Identify which cell holds the provided text, then report its [X, Y] central coordinate. 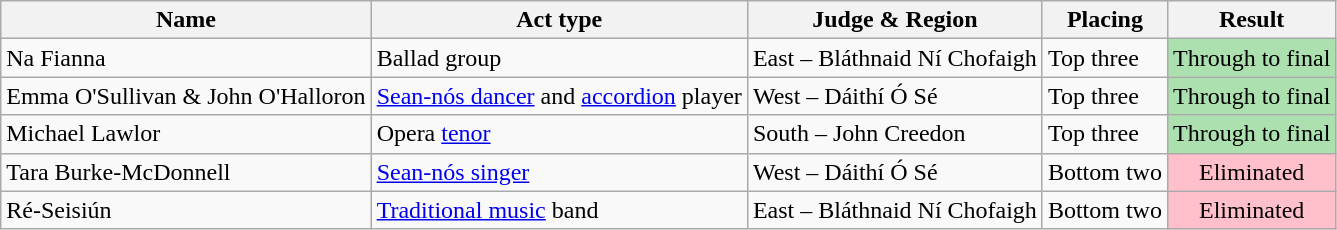
Placing [1104, 20]
Sean-nós dancer and accordion player [559, 96]
Traditional music band [559, 210]
Act type [559, 20]
Name [186, 20]
Ballad group [559, 58]
Result [1251, 20]
Opera tenor [559, 134]
Michael Lawlor [186, 134]
Judge & Region [894, 20]
Na Fianna [186, 58]
Ré-Seisiún [186, 210]
Emma O'Sullivan & John O'Halloron [186, 96]
South – John Creedon [894, 134]
Tara Burke-McDonnell [186, 172]
Sean-nós singer [559, 172]
